Search for the cell housing the specified text and yield its [X, Y] center coordinate. 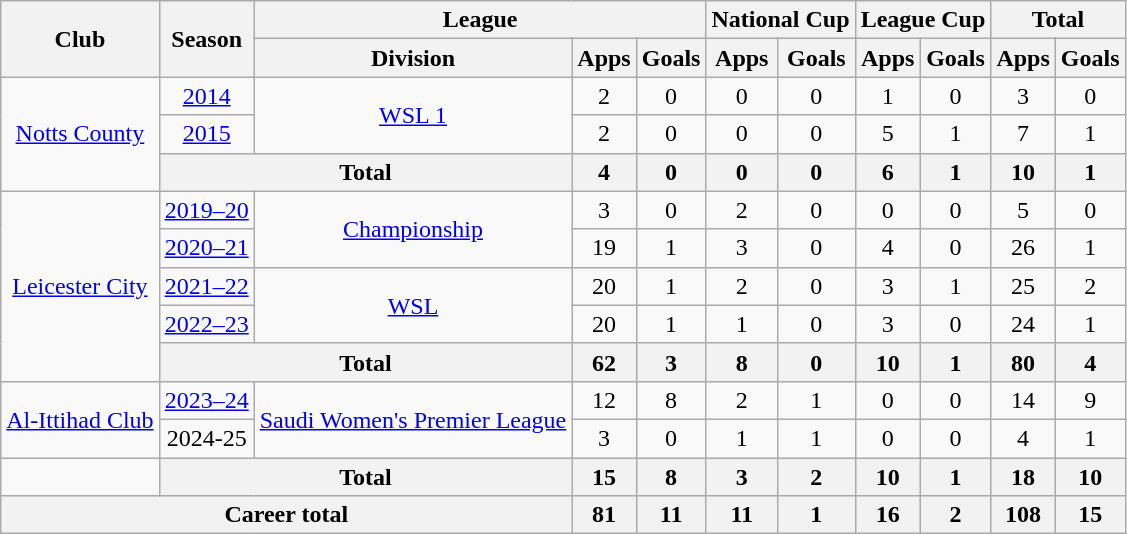
2019–20 [206, 210]
12 [604, 400]
National Cup [780, 20]
Al-Ittihad Club [80, 419]
19 [604, 248]
2024-25 [206, 438]
League Cup [923, 20]
Saudi Women's Premier League [413, 419]
Division [413, 58]
62 [604, 362]
25 [1023, 286]
2015 [206, 134]
2022–23 [206, 324]
18 [1023, 477]
Season [206, 39]
2023–24 [206, 400]
6 [888, 172]
WSL 1 [413, 115]
Club [80, 39]
24 [1023, 324]
80 [1023, 362]
Leicester City [80, 286]
7 [1023, 134]
2014 [206, 96]
9 [1090, 400]
Career total [286, 515]
2021–22 [206, 286]
2020–21 [206, 248]
League [480, 20]
81 [604, 515]
Championship [413, 229]
Notts County [80, 134]
14 [1023, 400]
16 [888, 515]
108 [1023, 515]
WSL [413, 305]
26 [1023, 248]
